From the cell containing the given text, extract its center point as [x, y] coordinate. 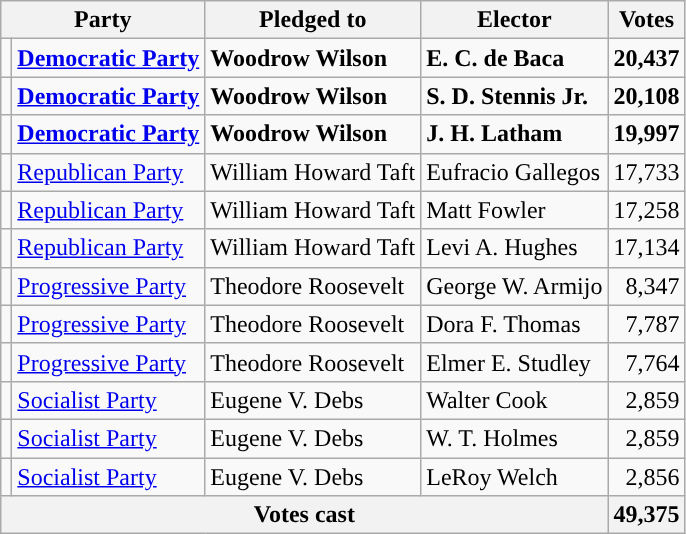
S. D. Stennis Jr. [514, 96]
J. H. Latham [514, 134]
Elector [514, 20]
Walter Cook [514, 400]
Pledged to [313, 20]
20,108 [646, 96]
Eufracio Gallegos [514, 172]
Elmer E. Studley [514, 362]
20,437 [646, 58]
Levi A. Hughes [514, 248]
17,733 [646, 172]
Votes cast [304, 515]
8,347 [646, 286]
2,856 [646, 477]
Dora F. Thomas [514, 324]
49,375 [646, 515]
Votes [646, 20]
George W. Armijo [514, 286]
19,997 [646, 134]
LeRoy Welch [514, 477]
Matt Fowler [514, 210]
7,764 [646, 362]
E. C. de Baca [514, 58]
W. T. Holmes [514, 438]
17,134 [646, 248]
17,258 [646, 210]
7,787 [646, 324]
Party [103, 20]
